Return the [x, y] coordinate for the center point of the cell that contains the specified text.  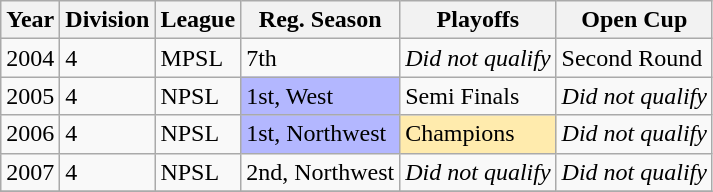
Division [108, 20]
Playoffs [478, 20]
7th [320, 58]
Open Cup [634, 20]
2006 [30, 134]
2004 [30, 58]
2007 [30, 172]
Second Round [634, 58]
1st, West [320, 96]
Semi Finals [478, 96]
2nd, Northwest [320, 172]
Champions [478, 134]
Reg. Season [320, 20]
League [198, 20]
1st, Northwest [320, 134]
2005 [30, 96]
MPSL [198, 58]
Year [30, 20]
